Return [X, Y] of the center of cell containing provided text 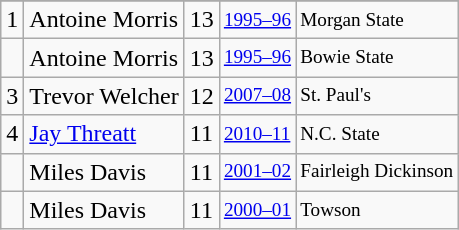
3 [12, 96]
12 [202, 96]
Trevor Welcher [104, 96]
Morgan State [377, 20]
1 [12, 20]
Bowie State [377, 58]
Towson [377, 210]
N.C. State [377, 134]
Fairleigh Dickinson [377, 172]
St. Paul's [377, 96]
2001–02 [257, 172]
Jay Threatt [104, 134]
2000–01 [257, 210]
4 [12, 134]
2007–08 [257, 96]
2010–11 [257, 134]
